For the text-containing cell, return its midpoint in (x, y) coordinate format. 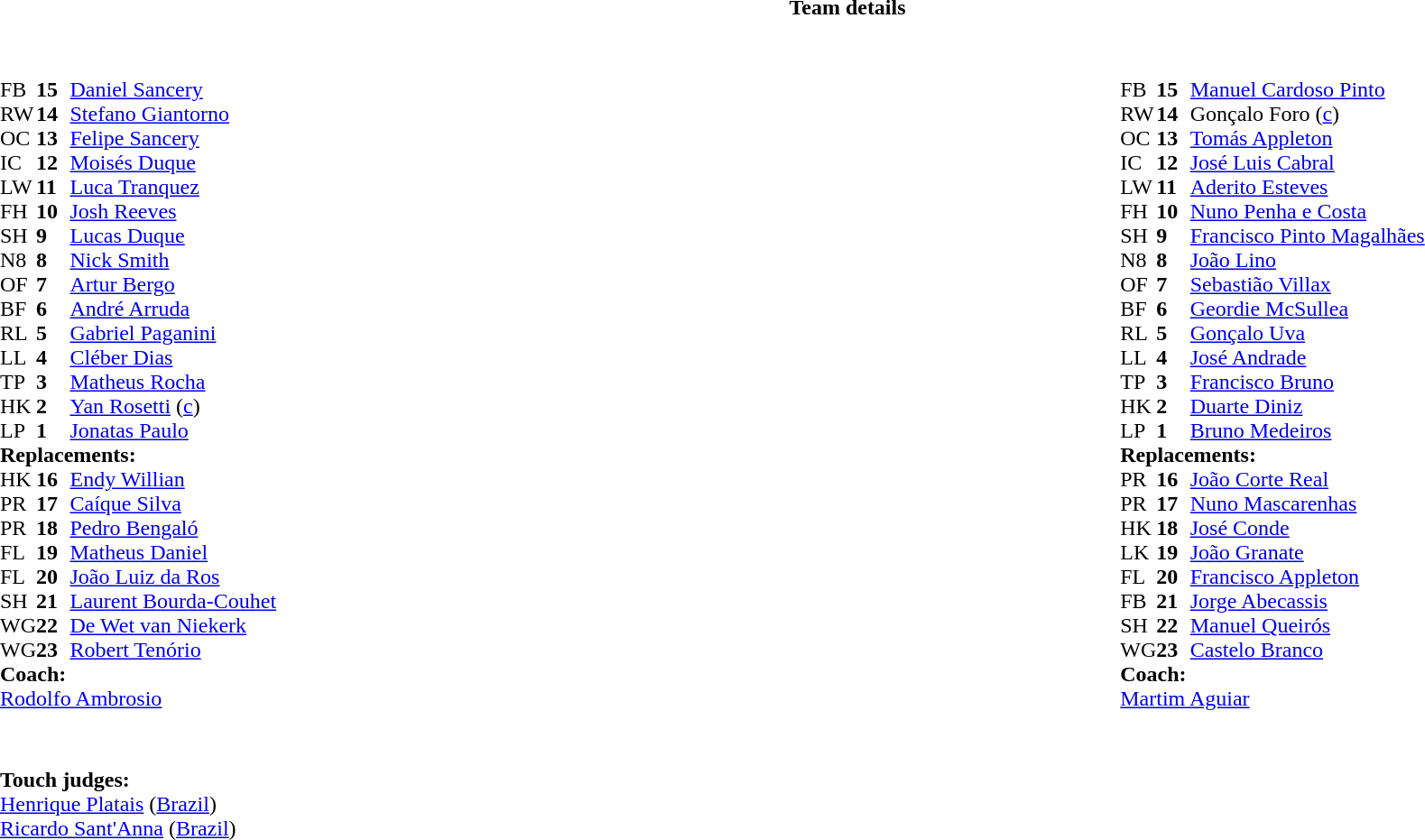
Bruno Medeiros (1308, 431)
LK (1138, 552)
Geordie McSullea (1308, 309)
João Luiz da Ros (173, 577)
Laurent Bourda-Couhet (173, 601)
João Lino (1308, 260)
Matheus Daniel (173, 552)
Aderito Esteves (1308, 188)
José Andrade (1308, 357)
Robert Tenório (173, 650)
Pedro Bengaló (173, 529)
João Granate (1308, 552)
Francisco Bruno (1308, 383)
Rodolfo Ambrosio (138, 698)
Tomás Appleton (1308, 139)
Francisco Pinto Magalhães (1308, 236)
Lucas Duque (173, 236)
Moisés Duque (173, 162)
José Luis Cabral (1308, 162)
Gabriel Paganini (173, 334)
Jorge Abecassis (1308, 601)
Matheus Rocha (173, 383)
Gonçalo Foro (c) (1308, 114)
Artur Bergo (173, 285)
Endy Willian (173, 480)
Francisco Appleton (1308, 577)
Nick Smith (173, 260)
Caíque Silva (173, 503)
Daniel Sancery (173, 90)
Nuno Penha e Costa (1308, 211)
Martim Aguiar (1272, 698)
Cléber Dias (173, 357)
Stefano Giantorno (173, 114)
Jonatas Paulo (173, 431)
Gonçalo Uva (1308, 334)
Duarte Diniz (1308, 406)
Felipe Sancery (173, 139)
Josh Reeves (173, 211)
Sebastião Villax (1308, 285)
André Arruda (173, 309)
João Corte Real (1308, 480)
Manuel Queirós (1308, 626)
Yan Rosetti (c) (173, 406)
Castelo Branco (1308, 650)
De Wet van Niekerk (173, 626)
Nuno Mascarenhas (1308, 503)
José Conde (1308, 529)
Luca Tranquez (173, 188)
Manuel Cardoso Pinto (1308, 90)
